Search for the cell housing the specified text and yield its [x, y] center coordinate. 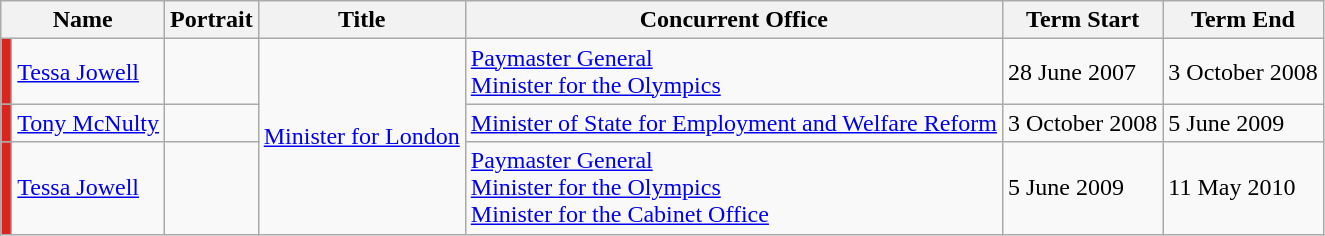
11 May 2010 [1243, 188]
Term End [1243, 20]
Name [83, 20]
Paymaster GeneralMinister for the Olympics [734, 72]
Minister for London [362, 136]
Tony McNulty [88, 123]
28 June 2007 [1082, 72]
Paymaster GeneralMinister for the OlympicsMinister for the Cabinet Office [734, 188]
Portrait [212, 20]
Term Start [1082, 20]
Title [362, 20]
Minister of State for Employment and Welfare Reform [734, 123]
Concurrent Office [734, 20]
